Output the (x, y) coordinate of the center of the cell containing the given text.  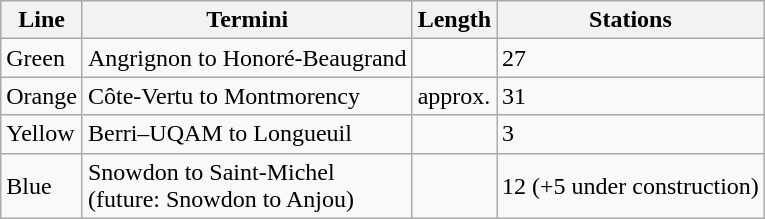
Blue (42, 186)
31 (631, 96)
Berri–UQAM to Longueuil (247, 134)
Orange (42, 96)
3 (631, 134)
Termini (247, 20)
Côte-Vertu to Montmorency (247, 96)
approx. (454, 96)
Green (42, 58)
Length (454, 20)
12 (+5 under construction) (631, 186)
Line (42, 20)
27 (631, 58)
Angrignon to Honoré-Beaugrand (247, 58)
Stations (631, 20)
Snowdon to Saint-Michel(future: Snowdon to Anjou) (247, 186)
Yellow (42, 134)
